Output the [X, Y] coordinate of the center of the cell containing the given text.  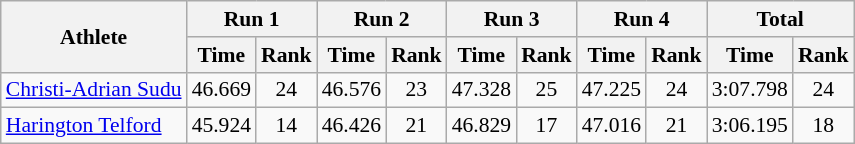
47.225 [612, 90]
Run 1 [252, 19]
3:06.195 [750, 126]
46.426 [352, 126]
46.669 [222, 90]
3:07.798 [750, 90]
47.016 [612, 126]
17 [546, 126]
18 [824, 126]
47.328 [482, 90]
Run 3 [512, 19]
14 [286, 126]
Total [780, 19]
46.829 [482, 126]
45.924 [222, 126]
46.576 [352, 90]
Christi-Adrian Sudu [94, 90]
Harington Telford [94, 126]
Athlete [94, 36]
25 [546, 90]
Run 2 [382, 19]
23 [416, 90]
Run 4 [642, 19]
